Find where the given text appears and provide that cell's center as (X, Y) coordinate. 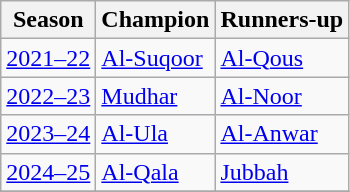
Al-Qala (156, 172)
Al-Suqoor (156, 58)
Al-Noor (282, 96)
2024–25 (48, 172)
Al-Ula (156, 134)
Runners-up (282, 20)
Al-Anwar (282, 134)
Al-Qous (282, 58)
2021–22 (48, 58)
Champion (156, 20)
Mudhar (156, 96)
Jubbah (282, 172)
2023–24 (48, 134)
2022–23 (48, 96)
Season (48, 20)
